Detect which cell encompasses the target text, then output its (x, y) center coordinate. 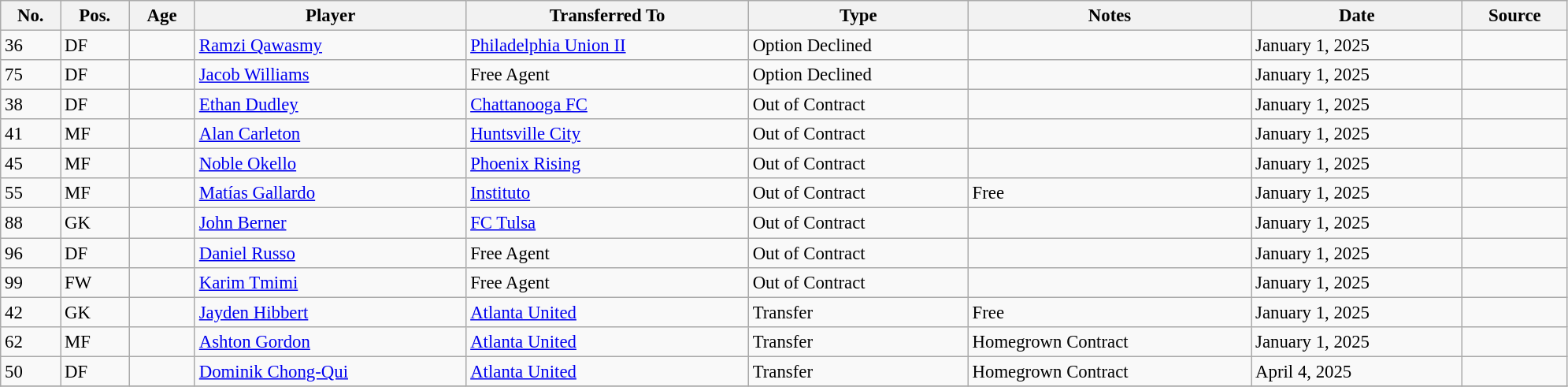
45 (31, 164)
36 (31, 46)
99 (31, 282)
FC Tulsa (607, 223)
62 (31, 341)
Philadelphia Union II (607, 46)
Noble Okello (330, 164)
55 (31, 193)
75 (31, 75)
88 (31, 223)
Player (330, 16)
Source (1515, 16)
42 (31, 312)
John Berner (330, 223)
Jacob Williams (330, 75)
Ramzi Qawasmy (330, 46)
Matías Gallardo (330, 193)
Alan Carleton (330, 134)
38 (31, 105)
Dominik Chong-Qui (330, 371)
FW (95, 282)
Karim Tmimi (330, 282)
Daniel Russo (330, 253)
Age (162, 16)
Ashton Gordon (330, 341)
Phoenix Rising (607, 164)
Chattanooga FC (607, 105)
Ethan Dudley (330, 105)
Transferred To (607, 16)
Pos. (95, 16)
Notes (1110, 16)
Jayden Hibbert (330, 312)
Date (1357, 16)
41 (31, 134)
Type (858, 16)
No. (31, 16)
50 (31, 371)
April 4, 2025 (1357, 371)
Huntsville City (607, 134)
Instituto (607, 193)
96 (31, 253)
